Find where the given text appears and provide that cell's center as (x, y) coordinate. 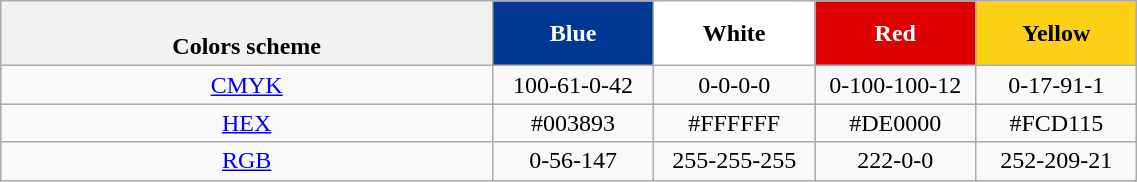
#FCD115 (1056, 123)
Blue (574, 34)
Yellow (1056, 34)
252-209-21 (1056, 161)
255-255-255 (734, 161)
Colors scheme (247, 34)
#003893 (574, 123)
White (734, 34)
CMYK (247, 85)
0-0-0-0 (734, 85)
HEX (247, 123)
100-61-0-42 (574, 85)
222-0-0 (896, 161)
0-17-91-1 (1056, 85)
#DE0000 (896, 123)
Red (896, 34)
RGB (247, 161)
0-100-100-12 (896, 85)
0-56-147 (574, 161)
#FFFFFF (734, 123)
